Detect which cell encompasses the target text, then output its [x, y] center coordinate. 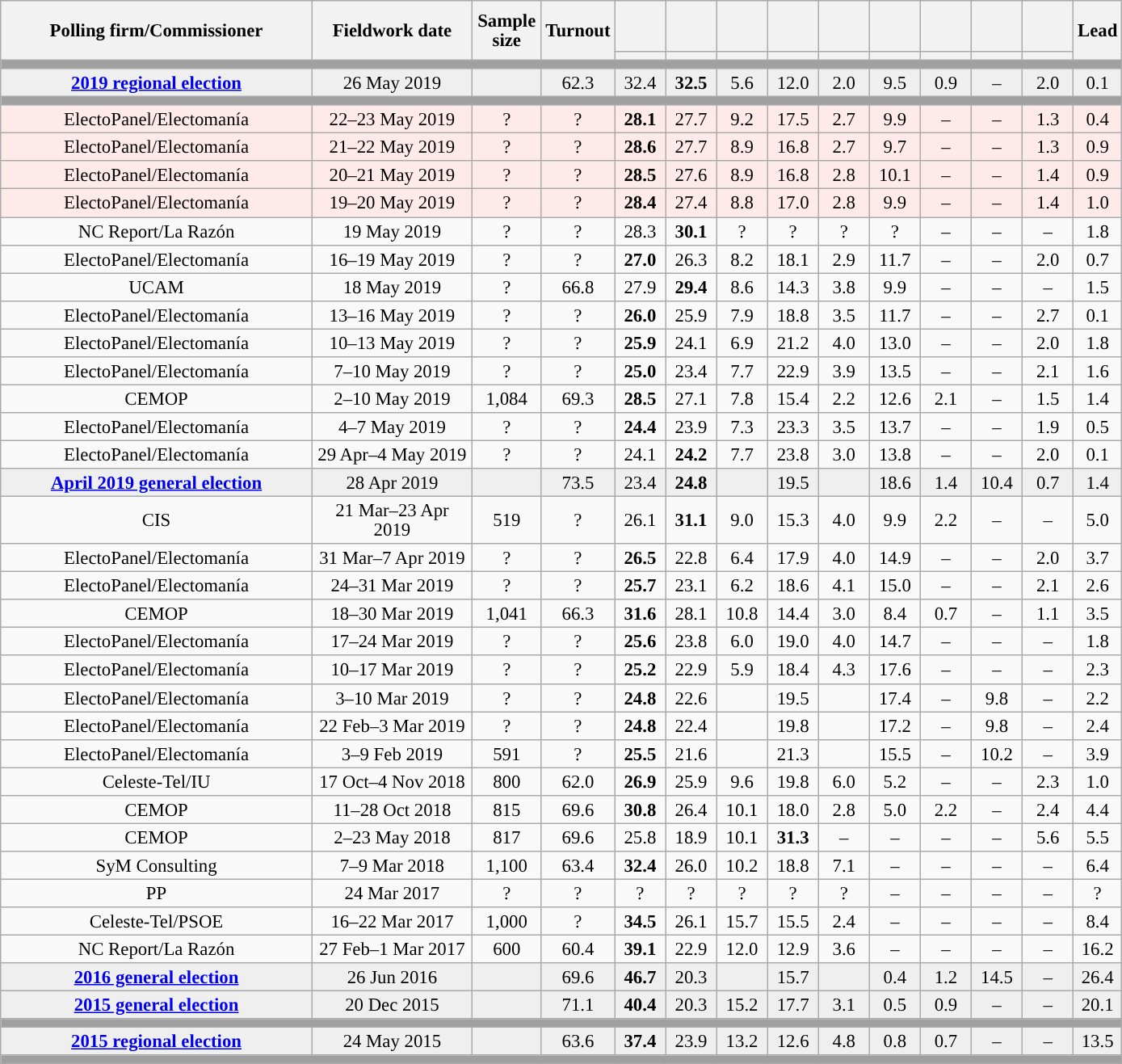
Sample size [506, 31]
2015 regional election [157, 1042]
7.1 [843, 866]
10–13 May 2019 [392, 343]
7–9 Mar 2018 [392, 866]
7.3 [742, 427]
19–20 May 2019 [392, 204]
815 [506, 810]
1,084 [506, 399]
31.6 [640, 614]
2.6 [1098, 587]
4.4 [1098, 810]
3.7 [1098, 557]
4.3 [843, 671]
17.5 [793, 120]
10–17 Mar 2019 [392, 671]
63.4 [578, 866]
17.4 [895, 698]
1,100 [506, 866]
17.6 [895, 671]
Fieldwork date [392, 31]
17.2 [895, 725]
11–28 Oct 2018 [392, 810]
2.9 [843, 259]
25.0 [640, 372]
37.4 [640, 1042]
24 May 2015 [392, 1042]
28.4 [640, 204]
1.6 [1098, 372]
7.9 [742, 315]
27.4 [691, 204]
21 Mar–23 Apr 2019 [392, 520]
PP [157, 894]
14.5 [997, 978]
40.4 [640, 1005]
6.9 [742, 343]
April 2019 general election [157, 483]
2019 regional election [157, 82]
4–7 May 2019 [392, 427]
34.5 [640, 921]
1.2 [945, 978]
22.8 [691, 557]
20 Dec 2015 [392, 1005]
62.3 [578, 82]
15.2 [742, 1005]
14.3 [793, 288]
21.2 [793, 343]
Turnout [578, 31]
9.6 [742, 782]
71.1 [578, 1005]
21.6 [691, 753]
18–30 Mar 2019 [392, 614]
69.3 [578, 399]
9.2 [742, 120]
5.2 [895, 782]
3.6 [843, 950]
16.2 [1098, 950]
17.7 [793, 1005]
17 Oct–4 Nov 2018 [392, 782]
4.8 [843, 1042]
10.4 [997, 483]
16–19 May 2019 [392, 259]
19.0 [793, 641]
2–23 May 2018 [392, 837]
591 [506, 753]
23.1 [691, 587]
31 Mar–7 Apr 2019 [392, 557]
39.1 [640, 950]
5.9 [742, 671]
6.2 [742, 587]
800 [506, 782]
Polling firm/Commissioner [157, 31]
25.6 [640, 641]
15.0 [895, 587]
9.7 [895, 147]
31.1 [691, 520]
24 Mar 2017 [392, 894]
27.1 [691, 399]
23.3 [793, 427]
26 Jun 2016 [392, 978]
9.5 [895, 82]
13.7 [895, 427]
21.3 [793, 753]
62.0 [578, 782]
817 [506, 837]
63.6 [578, 1042]
31.3 [793, 837]
16–22 Mar 2017 [392, 921]
14.4 [793, 614]
26 May 2019 [392, 82]
4.1 [843, 587]
3.1 [843, 1005]
1.1 [1048, 614]
17–24 Mar 2019 [392, 641]
15.3 [793, 520]
13.0 [895, 343]
1.9 [1048, 427]
15.4 [793, 399]
17.9 [793, 557]
18.0 [793, 810]
28.6 [640, 147]
66.8 [578, 288]
26.5 [640, 557]
18.9 [691, 837]
22.4 [691, 725]
0.8 [895, 1042]
SyM Consulting [157, 866]
2–10 May 2019 [392, 399]
5.5 [1098, 837]
UCAM [157, 288]
46.7 [640, 978]
18.4 [793, 671]
27.6 [691, 176]
8.2 [742, 259]
Celeste-Tel/PSOE [157, 921]
21–22 May 2019 [392, 147]
25.7 [640, 587]
3–9 Feb 2019 [392, 753]
20.1 [1098, 1005]
18 May 2019 [392, 288]
13.2 [742, 1042]
8.6 [742, 288]
25.2 [640, 671]
73.5 [578, 483]
24.4 [640, 427]
26.9 [640, 782]
25.8 [640, 837]
CIS [157, 520]
14.9 [895, 557]
27.0 [640, 259]
27 Feb–1 Mar 2017 [392, 950]
24–31 Mar 2019 [392, 587]
12.9 [793, 950]
13–16 May 2019 [392, 315]
8.8 [742, 204]
30.8 [640, 810]
17.0 [793, 204]
25.5 [640, 753]
60.4 [578, 950]
29 Apr–4 May 2019 [392, 454]
600 [506, 950]
2015 general election [157, 1005]
Lead [1098, 31]
14.7 [895, 641]
10.8 [742, 614]
1,000 [506, 921]
519 [506, 520]
28 Apr 2019 [392, 483]
66.3 [578, 614]
30.1 [691, 231]
18.1 [793, 259]
20–21 May 2019 [392, 176]
24.2 [691, 454]
1,041 [506, 614]
3.8 [843, 288]
26.3 [691, 259]
7–10 May 2019 [392, 372]
32.5 [691, 82]
13.8 [895, 454]
22 Feb–3 Mar 2019 [392, 725]
2016 general election [157, 978]
27.9 [640, 288]
28.3 [640, 231]
29.4 [691, 288]
9.0 [742, 520]
19 May 2019 [392, 231]
22–23 May 2019 [392, 120]
22.6 [691, 698]
Celeste-Tel/IU [157, 782]
3–10 Mar 2019 [392, 698]
7.8 [742, 399]
